Search for the cell housing the specified text and yield its [x, y] center coordinate. 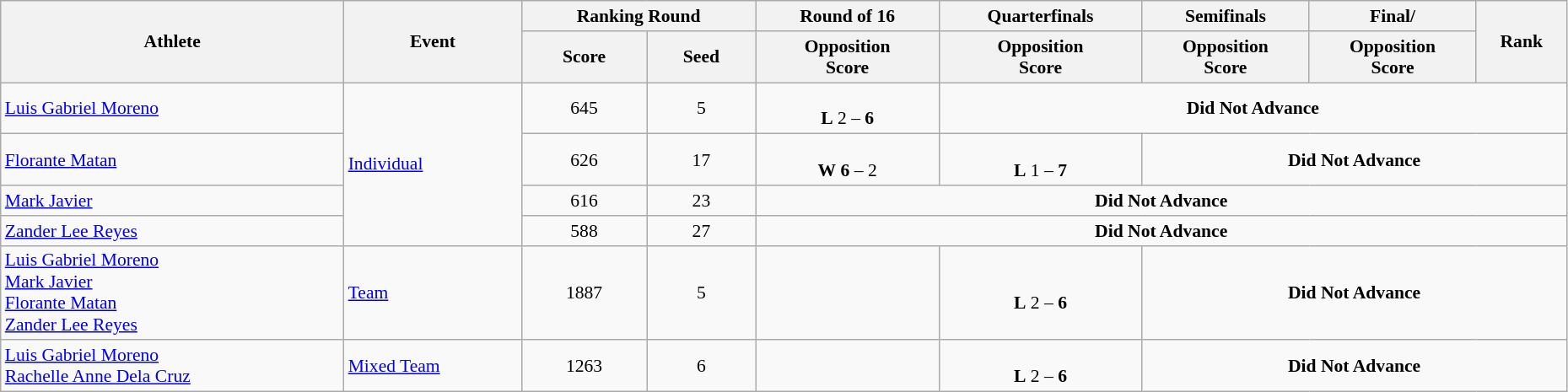
27 [702, 231]
1887 [584, 293]
Rank [1522, 42]
23 [702, 201]
Florante Matan [172, 160]
Score [584, 57]
616 [584, 201]
Ranking Round [639, 16]
Quarterfinals [1041, 16]
Final/ [1393, 16]
L 1 – 7 [1041, 160]
Luis Gabriel MorenoMark JavierFlorante MatanZander Lee Reyes [172, 293]
Luis Gabriel MorenoRachelle Anne Dela Cruz [172, 366]
588 [584, 231]
Luis Gabriel Moreno [172, 108]
6 [702, 366]
Semifinals [1226, 16]
Individual [434, 164]
Zander Lee Reyes [172, 231]
Mark Javier [172, 201]
17 [702, 160]
Mixed Team [434, 366]
1263 [584, 366]
Round of 16 [847, 16]
Event [434, 42]
W 6 – 2 [847, 160]
Team [434, 293]
Seed [702, 57]
Athlete [172, 42]
626 [584, 160]
645 [584, 108]
